Return the (X, Y) coordinate for the center point of the cell that contains the specified text.  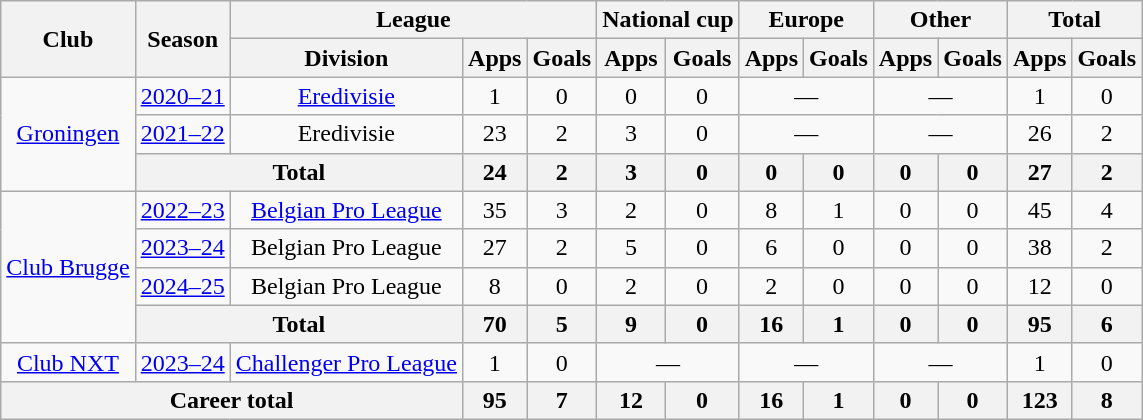
Groningen (68, 134)
Season (182, 39)
League (413, 20)
2022–23 (182, 210)
24 (495, 172)
Europe (806, 20)
2020–21 (182, 96)
Club NXT (68, 362)
Club (68, 39)
123 (1039, 400)
4 (1107, 210)
Challenger Pro League (346, 362)
Career total (232, 400)
23 (495, 134)
9 (631, 324)
National cup (668, 20)
38 (1039, 248)
45 (1039, 210)
Division (346, 58)
70 (495, 324)
2024–25 (182, 286)
7 (562, 400)
26 (1039, 134)
Club Brugge (68, 267)
2021–22 (182, 134)
35 (495, 210)
Other (940, 20)
